Scan for the cell matching the given text and deliver its (X, Y) coordinate at center. 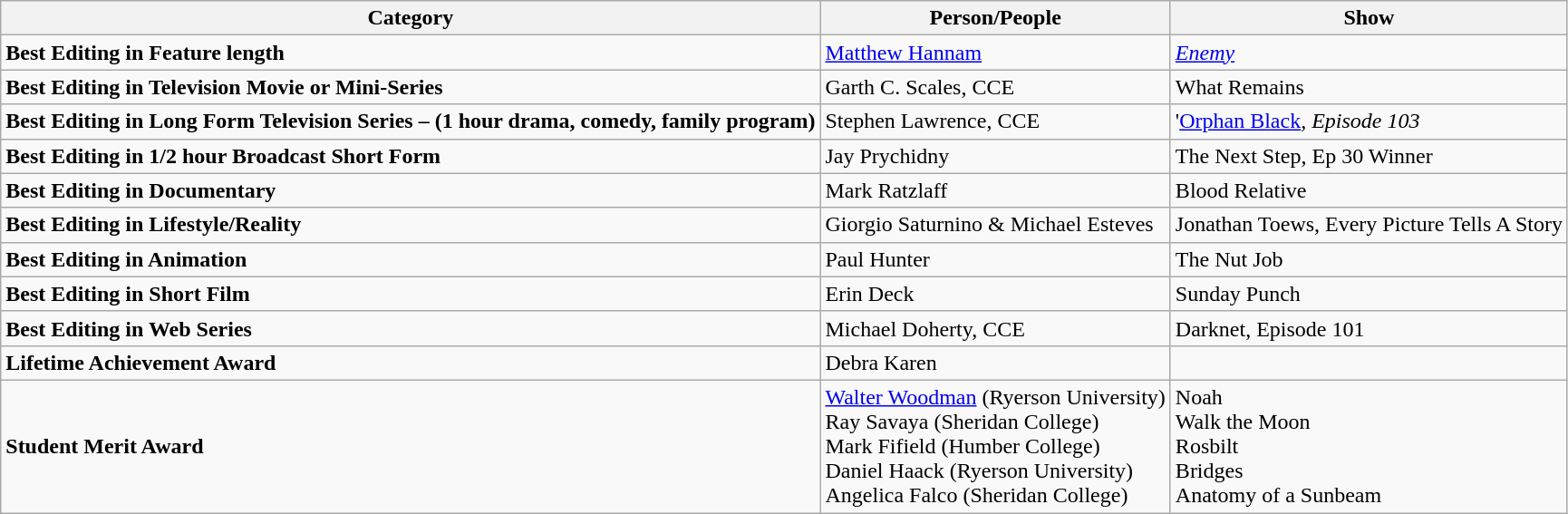
Enemy (1369, 53)
Debra Karen (995, 363)
Lifetime Achievement Award (411, 363)
Giorgio Saturnino & Michael Esteves (995, 225)
Best Editing in Web Series (411, 328)
Jay Prychidny (995, 156)
Show (1369, 18)
The Next Step, Ep 30 Winner (1369, 156)
Best Editing in Documentary (411, 190)
Best Editing in Animation (411, 259)
Category (411, 18)
The Nut Job (1369, 259)
Best Editing in Lifestyle/Reality (411, 225)
Paul Hunter (995, 259)
Best Editing in Long Form Television Series – (1 hour drama, comedy, family program) (411, 121)
Michael Doherty, CCE (995, 328)
Best Editing in Television Movie or Mini-Series (411, 87)
Mark Ratzlaff (995, 190)
NoahWalk the MoonRosbiltBridgesAnatomy of a Sunbeam (1369, 446)
Stephen Lawrence, CCE (995, 121)
Person/People (995, 18)
Matthew Hannam (995, 53)
Blood Relative (1369, 190)
'Orphan Black, Episode 103 (1369, 121)
Garth C. Scales, CCE (995, 87)
Student Merit Award (411, 446)
Sunday Punch (1369, 294)
Best Editing in Feature length (411, 53)
Jonathan Toews, Every Picture Tells A Story (1369, 225)
Best Editing in 1/2 hour Broadcast Short Form (411, 156)
Best Editing in Short Film (411, 294)
Darknet, Episode 101 (1369, 328)
What Remains (1369, 87)
Erin Deck (995, 294)
